Provide the [x, y] coordinate of the cell's center where the given text is located.  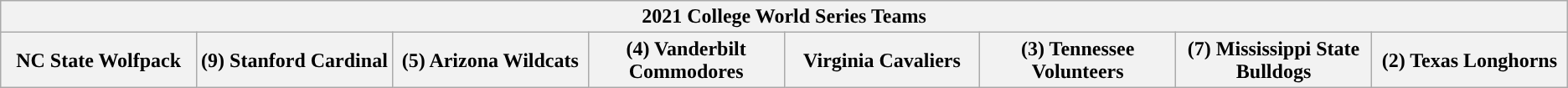
NC State Wolfpack [99, 60]
Virginia Cavaliers [882, 60]
(2) Texas Longhorns [1469, 60]
(7) Mississippi State Bulldogs [1274, 60]
2021 College World Series Teams [784, 17]
(5) Arizona Wildcats [490, 60]
(9) Stanford Cardinal [295, 60]
(3) Tennessee Volunteers [1078, 60]
(4) Vanderbilt Commodores [686, 60]
